Locate the cell with the specified text and output its (x, y) center coordinate. 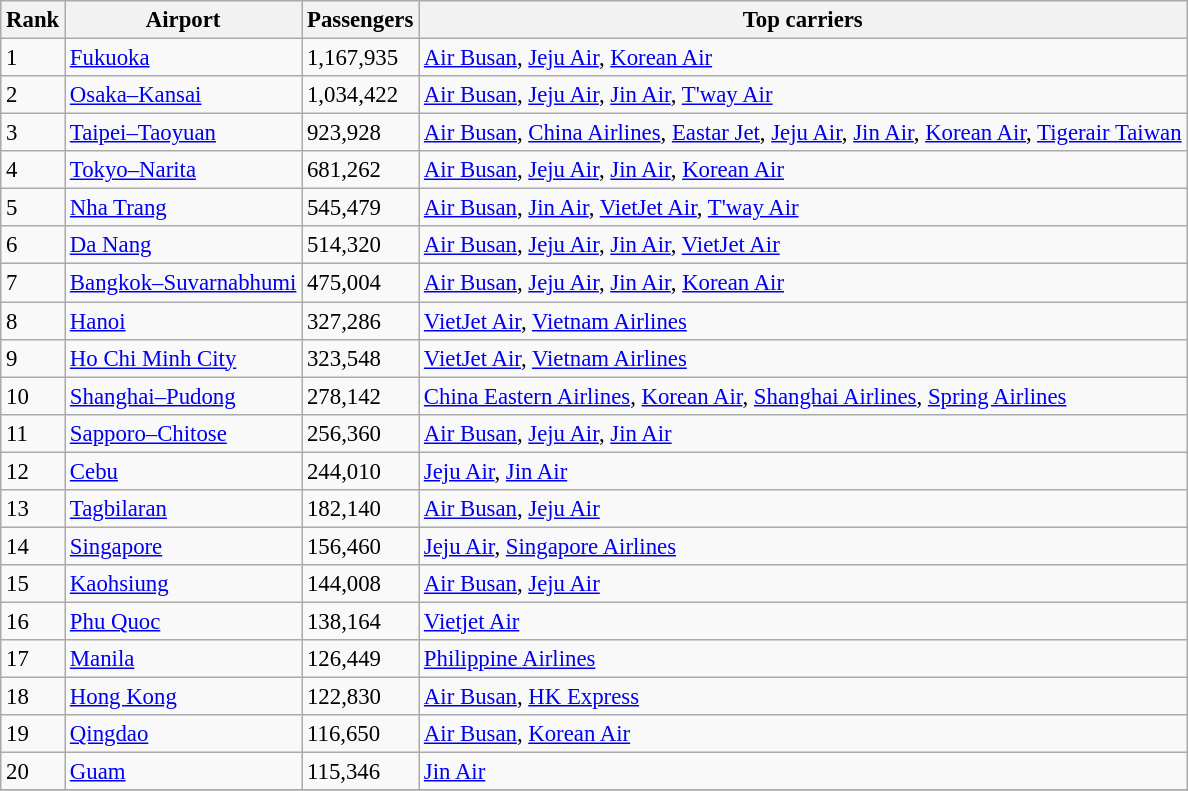
923,928 (360, 133)
Passengers (360, 20)
13 (33, 509)
15 (33, 584)
12 (33, 471)
Air Busan, China Airlines, Eastar Jet, Jeju Air, Jin Air, Korean Air, Tigerair Taiwan (803, 133)
18 (33, 697)
Sapporo–Chitose (184, 433)
Singapore (184, 546)
Air Busan, Jeju Air, Jin Air, VietJet Air (803, 245)
Vietjet Air (803, 621)
Rank (33, 20)
Airport (184, 20)
Air Busan, Jeju Air, Jin Air, T'way Air (803, 95)
4 (33, 170)
17 (33, 659)
156,460 (360, 546)
Air Busan, Jin Air, VietJet Air, T'way Air (803, 208)
681,262 (360, 170)
3 (33, 133)
China Eastern Airlines, Korean Air, Shanghai Airlines, Spring Airlines (803, 396)
10 (33, 396)
5 (33, 208)
2 (33, 95)
7 (33, 283)
Philippine Airlines (803, 659)
Jeju Air, Singapore Airlines (803, 546)
475,004 (360, 283)
Manila (184, 659)
Top carriers (803, 20)
Hong Kong (184, 697)
Osaka–Kansai (184, 95)
Shanghai–Pudong (184, 396)
1,167,935 (360, 58)
Da Nang (184, 245)
Fukuoka (184, 58)
Jeju Air, Jin Air (803, 471)
144,008 (360, 584)
Jin Air (803, 772)
182,140 (360, 509)
1 (33, 58)
14 (33, 546)
514,320 (360, 245)
Tokyo–Narita (184, 170)
545,479 (360, 208)
244,010 (360, 471)
126,449 (360, 659)
Tagbilaran (184, 509)
Phu Quoc (184, 621)
Hanoi (184, 321)
115,346 (360, 772)
Kaohsiung (184, 584)
256,360 (360, 433)
Ho Chi Minh City (184, 358)
6 (33, 245)
323,548 (360, 358)
16 (33, 621)
122,830 (360, 697)
278,142 (360, 396)
8 (33, 321)
20 (33, 772)
Guam (184, 772)
Air Busan, Korean Air (803, 734)
19 (33, 734)
Taipei–Taoyuan (184, 133)
9 (33, 358)
Qingdao (184, 734)
Cebu (184, 471)
Air Busan, Jeju Air, Korean Air (803, 58)
Nha Trang (184, 208)
116,650 (360, 734)
Air Busan, HK Express (803, 697)
138,164 (360, 621)
327,286 (360, 321)
Bangkok–Suvarnabhumi (184, 283)
1,034,422 (360, 95)
11 (33, 433)
Air Busan, Jeju Air, Jin Air (803, 433)
